Return the [x, y] coordinate for the center point of the cell that contains the specified text.  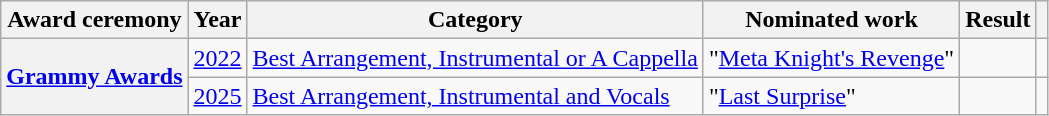
Nominated work [831, 20]
Grammy Awards [94, 77]
Award ceremony [94, 20]
2025 [218, 96]
"Last Surprise" [831, 96]
Best Arrangement, Instrumental and Vocals [475, 96]
"Meta Knight's Revenge" [831, 58]
2022 [218, 58]
Result [998, 20]
Category [475, 20]
Year [218, 20]
Best Arrangement, Instrumental or A Cappella [475, 58]
